From the cell containing the given text, extract its center point as [X, Y] coordinate. 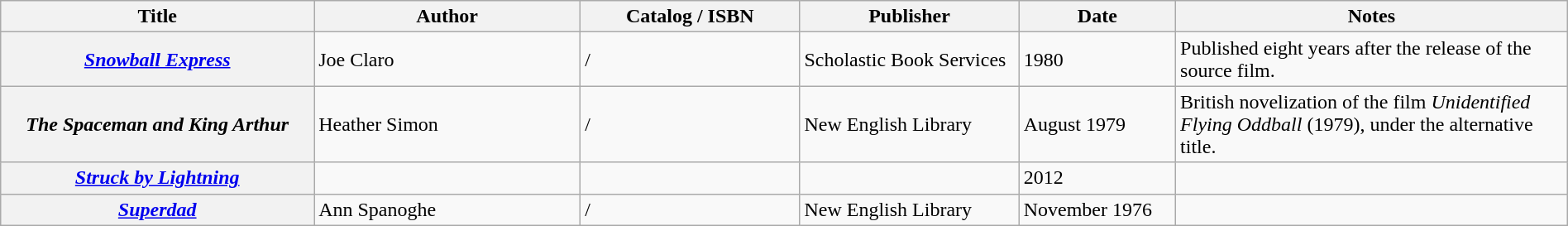
Date [1097, 17]
1980 [1097, 60]
Snowball Express [157, 60]
November 1976 [1097, 209]
Superdad [157, 209]
Heather Simon [447, 124]
2012 [1097, 178]
Author [447, 17]
The Spaceman and King Arthur [157, 124]
Struck by Lightning [157, 178]
Notes [1372, 17]
Title [157, 17]
Catalog / ISBN [690, 17]
Published eight years after the release of the source film. [1372, 60]
Publisher [910, 17]
August 1979 [1097, 124]
British novelization of the film Unidentified Flying Oddball (1979), under the alternative title. [1372, 124]
Scholastic Book Services [910, 60]
Ann Spanoghe [447, 209]
Joe Claro [447, 60]
